Find where the given text appears and provide that cell's center as [x, y] coordinate. 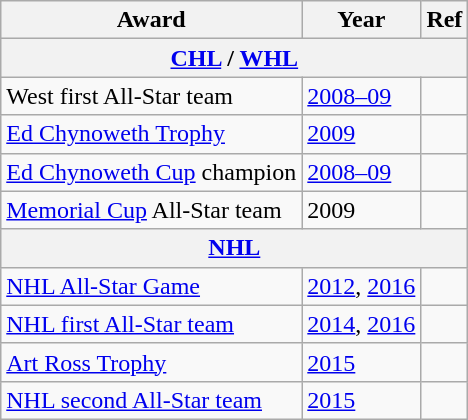
Ed Chynoweth Cup champion [152, 172]
Award [152, 20]
West first All-Star team [152, 96]
Ed Chynoweth Trophy [152, 134]
CHL / WHL [234, 58]
Art Ross Trophy [152, 362]
Memorial Cup All-Star team [152, 210]
Year [362, 20]
Ref [444, 20]
NHL first All-Star team [152, 324]
2012, 2016 [362, 286]
NHL second All-Star team [152, 400]
NHL [234, 248]
NHL All-Star Game [152, 286]
2014, 2016 [362, 324]
